Scan for the cell matching the given text and deliver its (X, Y) coordinate at center. 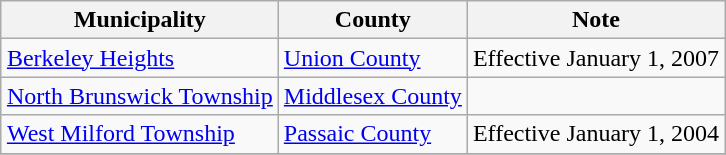
Municipality (140, 20)
County (372, 20)
Effective January 1, 2004 (596, 134)
Middlesex County (372, 96)
Passaic County (372, 134)
Berkeley Heights (140, 58)
West Milford Township (140, 134)
Effective January 1, 2007 (596, 58)
North Brunswick Township (140, 96)
Union County (372, 58)
Note (596, 20)
